Detect which cell encompasses the target text, then output its (X, Y) center coordinate. 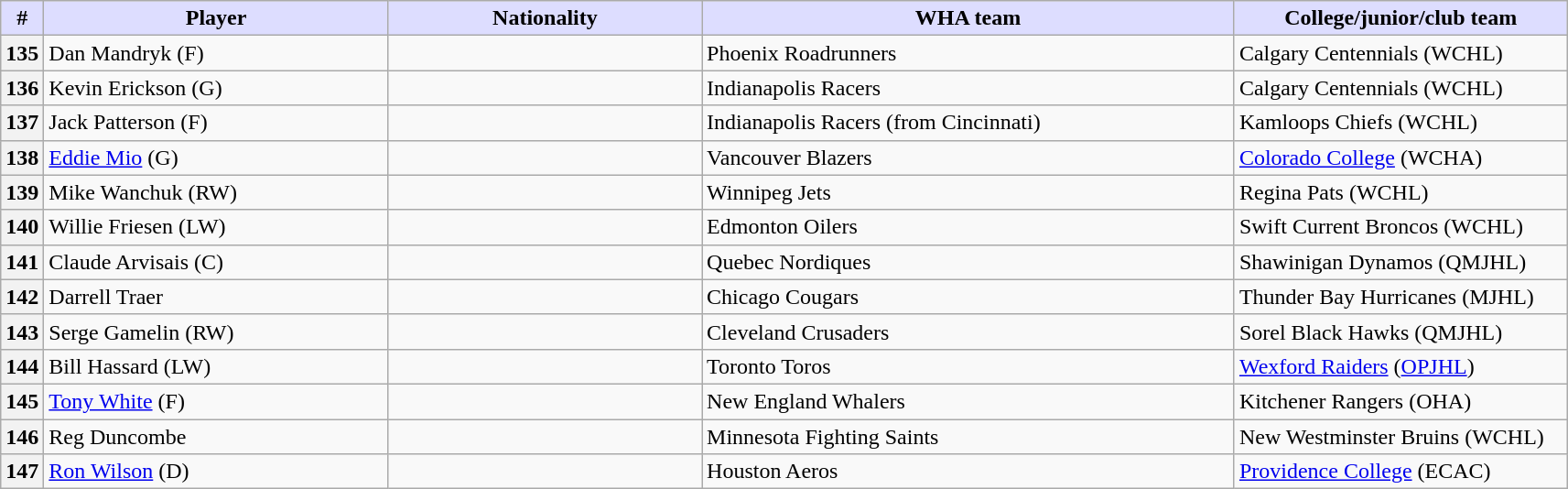
136 (22, 88)
Wexford Raiders (OPJHL) (1400, 366)
Houston Aeros (968, 472)
Vancouver Blazers (968, 158)
138 (22, 158)
Chicago Cougars (968, 297)
Indianapolis Racers (968, 88)
145 (22, 401)
Kamloops Chiefs (WCHL) (1400, 123)
144 (22, 366)
Sorel Black Hawks (QMJHL) (1400, 331)
Kevin Erickson (G) (216, 88)
WHA team (968, 18)
143 (22, 331)
Willie Friesen (LW) (216, 227)
Reg Duncombe (216, 437)
Bill Hassard (LW) (216, 366)
Kitchener Rangers (OHA) (1400, 401)
Cleveland Crusaders (968, 331)
Jack Patterson (F) (216, 123)
Mike Wanchuk (RW) (216, 192)
Claude Arvisais (C) (216, 262)
Darrell Traer (216, 297)
139 (22, 192)
Toronto Toros (968, 366)
Nationality (545, 18)
Winnipeg Jets (968, 192)
Thunder Bay Hurricanes (MJHL) (1400, 297)
Eddie Mio (G) (216, 158)
Tony White (F) (216, 401)
Regina Pats (WCHL) (1400, 192)
Shawinigan Dynamos (QMJHL) (1400, 262)
College/junior/club team (1400, 18)
Quebec Nordiques (968, 262)
140 (22, 227)
Colorado College (WCHA) (1400, 158)
137 (22, 123)
Minnesota Fighting Saints (968, 437)
Indianapolis Racers (from Cincinnati) (968, 123)
141 (22, 262)
146 (22, 437)
135 (22, 53)
147 (22, 472)
142 (22, 297)
New Westminster Bruins (WCHL) (1400, 437)
Serge Gamelin (RW) (216, 331)
Providence College (ECAC) (1400, 472)
Ron Wilson (D) (216, 472)
Swift Current Broncos (WCHL) (1400, 227)
Dan Mandryk (F) (216, 53)
Phoenix Roadrunners (968, 53)
Edmonton Oilers (968, 227)
# (22, 18)
Player (216, 18)
New England Whalers (968, 401)
